Detect which cell encompasses the target text, then output its (X, Y) center coordinate. 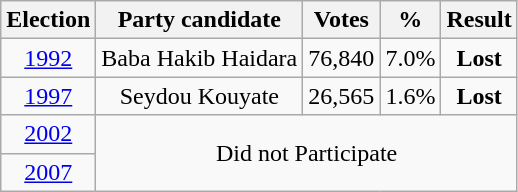
1997 (48, 96)
7.0% (410, 58)
2007 (48, 172)
76,840 (342, 58)
1.6% (410, 96)
Votes (342, 20)
Result (479, 20)
Did not Participate (307, 153)
26,565 (342, 96)
Seydou Kouyate (200, 96)
% (410, 20)
Party candidate (200, 20)
Baba Hakib Haidara (200, 58)
1992 (48, 58)
Election (48, 20)
2002 (48, 134)
